Return the [x, y] coordinate for the center point of the cell that contains the specified text.  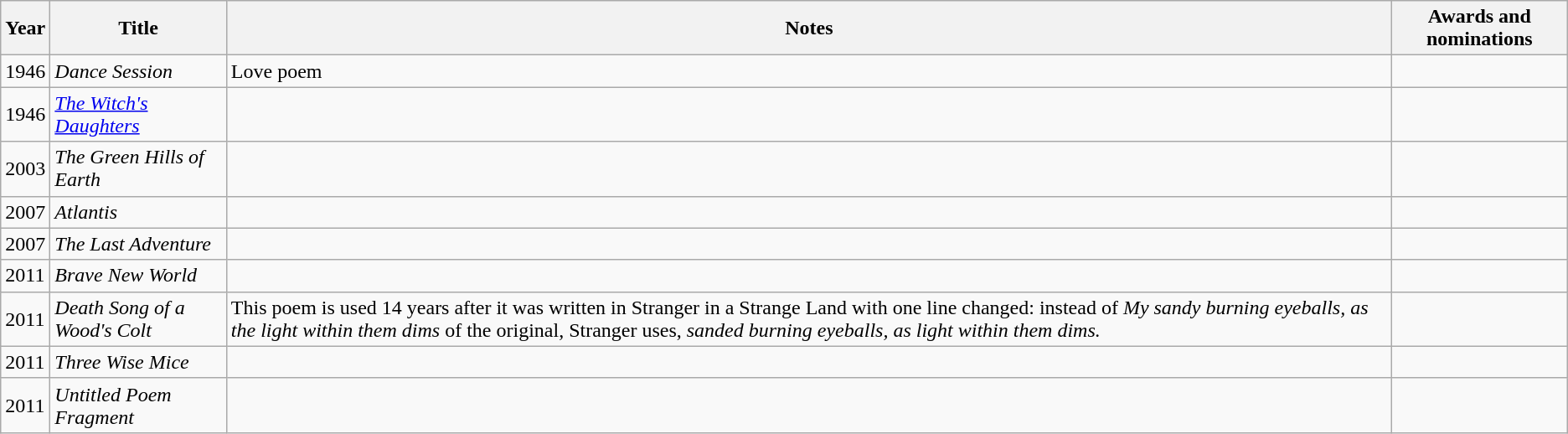
Dance Session [138, 71]
The Witch's Daughters [138, 114]
Death Song of a Wood's Colt [138, 318]
Untitled Poem Fragment [138, 406]
Title [138, 28]
Atlantis [138, 212]
Awards and nominations [1479, 28]
The Green Hills of Earth [138, 169]
Brave New World [138, 276]
Year [25, 28]
Three Wise Mice [138, 362]
Notes [809, 28]
The Last Adventure [138, 244]
Love poem [809, 71]
2003 [25, 169]
